Capture the cell that displays the provided text and extract its (X, Y) central coordinate. 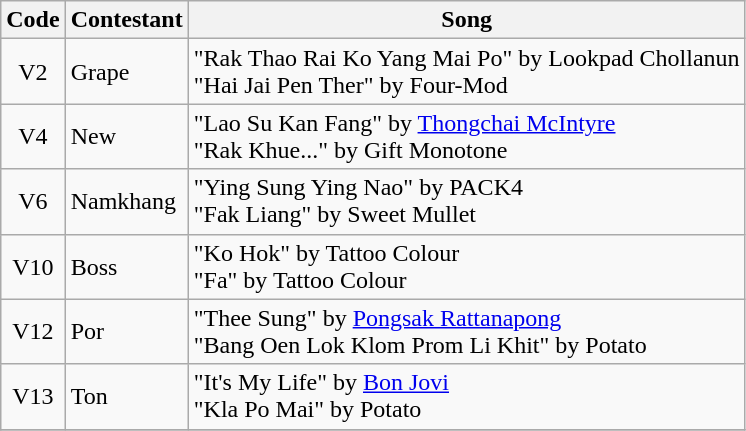
Code (33, 20)
V12 (33, 332)
Por (126, 332)
Ton (126, 396)
New (126, 136)
V2 (33, 72)
V10 (33, 266)
Namkhang (126, 202)
"It's My Life" by Bon Jovi"Kla Po Mai" by Potato (466, 396)
Song (466, 20)
"Rak Thao Rai Ko Yang Mai Po" by Lookpad Chollanun"Hai Jai Pen Ther" by Four-Mod (466, 72)
"Thee Sung" by Pongsak Rattanapong"Bang Oen Lok Klom Prom Li Khit" by Potato (466, 332)
V6 (33, 202)
"Lao Su Kan Fang" by Thongchai McIntyre"Rak Khue..." by Gift Monotone (466, 136)
V4 (33, 136)
V13 (33, 396)
Boss (126, 266)
Grape (126, 72)
"Ko Hok" by Tattoo Colour"Fa" by Tattoo Colour (466, 266)
Contestant (126, 20)
"Ying Sung Ying Nao" by PACK4"Fak Liang" by Sweet Mullet (466, 202)
